Locate the cell with the specified text and output its (X, Y) center coordinate. 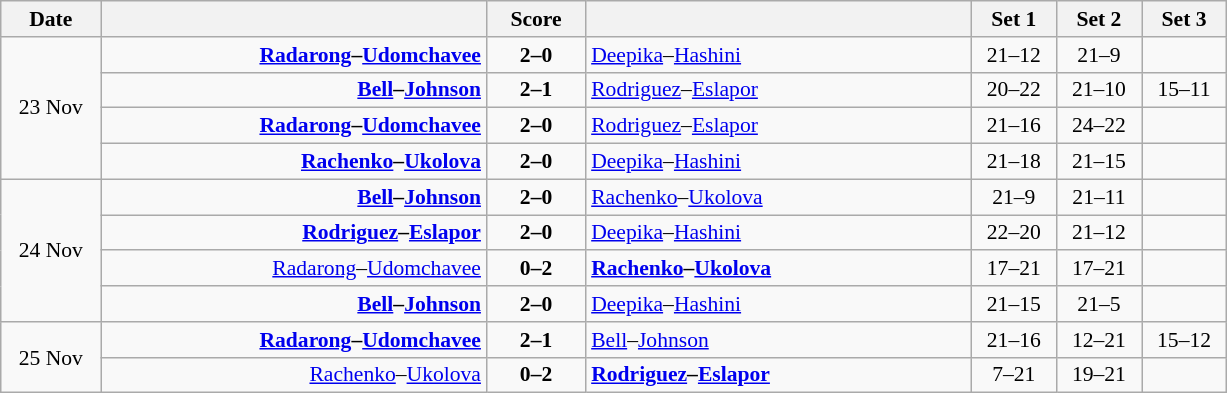
21–10 (1098, 90)
15–11 (1184, 90)
23 Nov (51, 108)
24 Nov (51, 250)
12–21 (1098, 340)
22–20 (1014, 233)
Set 1 (1014, 19)
Set 3 (1184, 19)
Date (51, 19)
21–5 (1098, 304)
7–21 (1014, 375)
21–18 (1014, 162)
20–22 (1014, 90)
25 Nov (51, 358)
15–12 (1184, 340)
21–11 (1098, 197)
19–21 (1098, 375)
24–22 (1098, 126)
Set 2 (1098, 19)
Score (536, 19)
